Pinpoint the cell where the given text exists, returning its (x, y) midpoint coordinate. 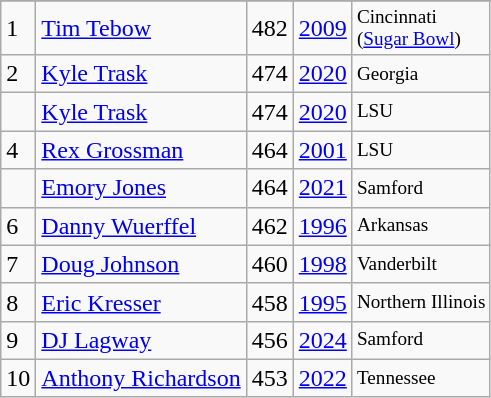
Rex Grossman (141, 150)
2 (18, 74)
2022 (322, 378)
Anthony Richardson (141, 378)
Doug Johnson (141, 264)
9 (18, 340)
1 (18, 28)
Eric Kresser (141, 302)
Georgia (421, 74)
1998 (322, 264)
458 (270, 302)
1996 (322, 226)
Tim Tebow (141, 28)
2024 (322, 340)
10 (18, 378)
482 (270, 28)
1995 (322, 302)
Danny Wuerffel (141, 226)
Tennessee (421, 378)
6 (18, 226)
8 (18, 302)
456 (270, 340)
Vanderbilt (421, 264)
2009 (322, 28)
453 (270, 378)
Emory Jones (141, 188)
460 (270, 264)
4 (18, 150)
Cincinnati(Sugar Bowl) (421, 28)
2001 (322, 150)
Arkansas (421, 226)
2021 (322, 188)
Northern Illinois (421, 302)
7 (18, 264)
462 (270, 226)
DJ Lagway (141, 340)
